Determine the (X, Y) coordinate at the center of the cell enclosing the given text.  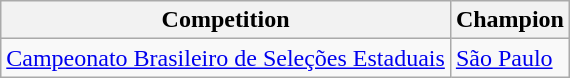
Champion (510, 20)
Competition (226, 20)
São Paulo (510, 58)
Campeonato Brasileiro de Seleções Estaduais (226, 58)
